Return [X, Y] of the center of cell containing provided text 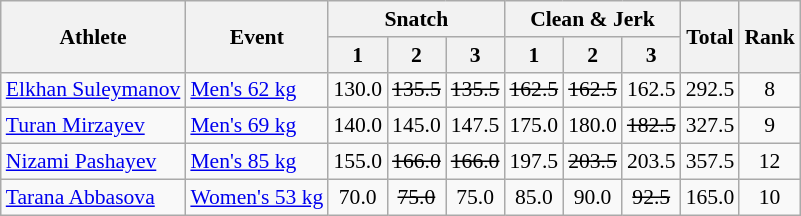
327.5 [710, 126]
Snatch [416, 19]
130.0 [358, 90]
Men's 62 kg [256, 90]
165.0 [710, 197]
92.5 [652, 197]
12 [770, 162]
197.5 [534, 162]
Men's 69 kg [256, 126]
Event [256, 36]
Clean & Jerk [592, 19]
Athlete [94, 36]
8 [770, 90]
Men's 85 kg [256, 162]
90.0 [592, 197]
70.0 [358, 197]
Women's 53 kg [256, 197]
175.0 [534, 126]
182.5 [652, 126]
Tarana Abbasova [94, 197]
Rank [770, 36]
Turan Mirzayev [94, 126]
357.5 [710, 162]
155.0 [358, 162]
292.5 [710, 90]
147.5 [476, 126]
145.0 [416, 126]
180.0 [592, 126]
140.0 [358, 126]
Elkhan Suleymanov [94, 90]
Nizami Pashayev [94, 162]
10 [770, 197]
85.0 [534, 197]
Total [710, 36]
9 [770, 126]
